For the text-containing cell, return its midpoint in (x, y) coordinate format. 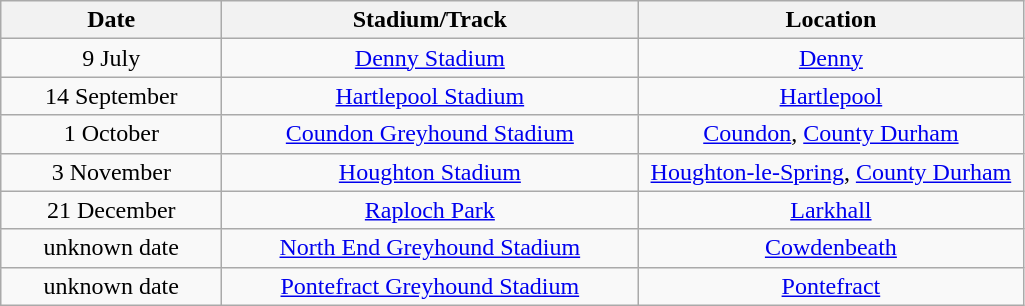
North End Greyhound Stadium (430, 248)
Coundon Greyhound Stadium (430, 134)
1 October (112, 134)
Pontefract Greyhound Stadium (430, 286)
Location (831, 20)
9 July (112, 58)
Raploch Park (430, 210)
21 December (112, 210)
Denny (831, 58)
Denny Stadium (430, 58)
Houghton Stadium (430, 172)
Larkhall (831, 210)
Stadium/Track (430, 20)
Hartlepool (831, 96)
14 September (112, 96)
Houghton-le-Spring, County Durham (831, 172)
Coundon, County Durham (831, 134)
Cowdenbeath (831, 248)
Date (112, 20)
Pontefract (831, 286)
Hartlepool Stadium (430, 96)
3 November (112, 172)
